For the text-containing cell, return its midpoint in (X, Y) coordinate format. 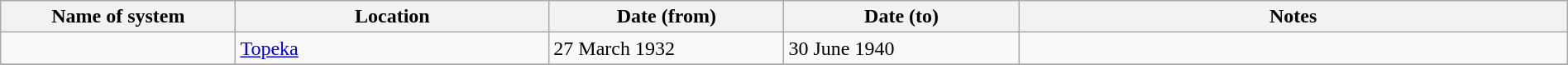
Date (from) (667, 17)
Notes (1293, 17)
Location (392, 17)
Date (to) (901, 17)
27 March 1932 (667, 48)
Name of system (118, 17)
30 June 1940 (901, 48)
Topeka (392, 48)
